Locate the cell with the specified text and output its [x, y] center coordinate. 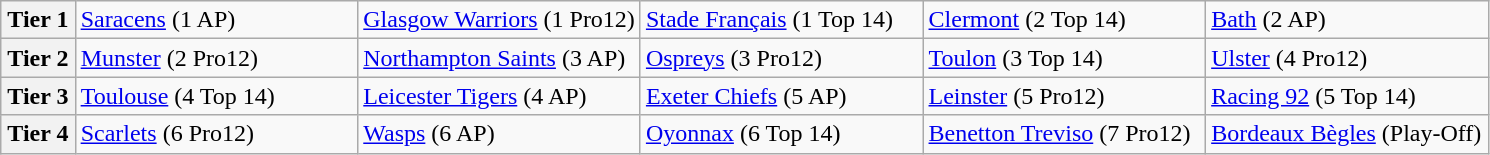
Tier 4 [38, 134]
Tier 2 [38, 58]
Glasgow Warriors (1 Pro12) [500, 20]
Toulouse (4 Top 14) [216, 96]
Clermont (2 Top 14) [1064, 20]
Northampton Saints (3 AP) [500, 58]
Exeter Chiefs (5 AP) [782, 96]
Leinster (5 Pro12) [1064, 96]
Tier 3 [38, 96]
Munster (2 Pro12) [216, 58]
Tier 1 [38, 20]
Benetton Treviso (7 Pro12) [1064, 134]
Stade Français (1 Top 14) [782, 20]
Saracens (1 AP) [216, 20]
Scarlets (6 Pro12) [216, 134]
Toulon (3 Top 14) [1064, 58]
Leicester Tigers (4 AP) [500, 96]
Bordeaux Bègles (Play-Off) [1348, 134]
Racing 92 (5 Top 14) [1348, 96]
Wasps (6 AP) [500, 134]
Ospreys (3 Pro12) [782, 58]
Oyonnax (6 Top 14) [782, 134]
Ulster (4 Pro12) [1348, 58]
Bath (2 AP) [1348, 20]
